Capture the cell that displays the provided text and extract its (X, Y) central coordinate. 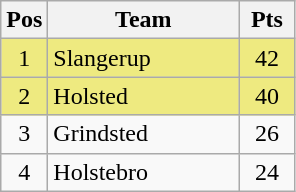
1 (24, 58)
Slangerup (144, 58)
4 (24, 172)
40 (267, 96)
Holsted (144, 96)
Grindsted (144, 134)
42 (267, 58)
Team (144, 20)
Pts (267, 20)
Holstebro (144, 172)
2 (24, 96)
24 (267, 172)
Pos (24, 20)
3 (24, 134)
26 (267, 134)
